Find where the given text appears and provide that cell's center as [X, Y] coordinate. 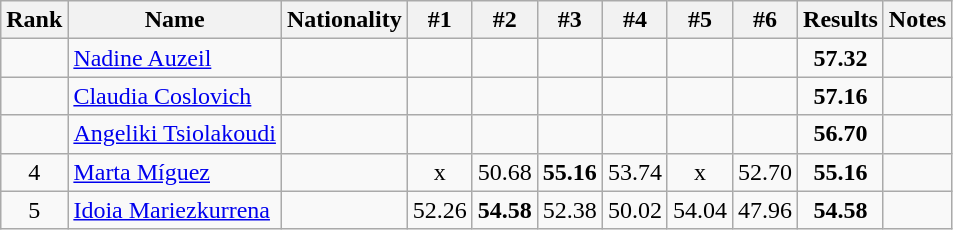
5 [34, 210]
Rank [34, 20]
Nadine Auzeil [175, 58]
52.26 [440, 210]
#4 [634, 20]
54.04 [700, 210]
53.74 [634, 172]
Angeliki Tsiolakoudi [175, 134]
50.02 [634, 210]
Marta Míguez [175, 172]
#3 [570, 20]
52.38 [570, 210]
#1 [440, 20]
52.70 [766, 172]
Name [175, 20]
47.96 [766, 210]
57.32 [841, 58]
#2 [504, 20]
#6 [766, 20]
56.70 [841, 134]
Claudia Coslovich [175, 96]
57.16 [841, 96]
50.68 [504, 172]
Nationality [344, 20]
#5 [700, 20]
Results [841, 20]
4 [34, 172]
Notes [917, 20]
Idoia Mariezkurrena [175, 210]
